Locate the cell with the specified text and output its [x, y] center coordinate. 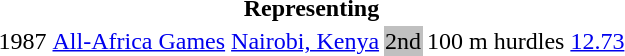
Nairobi, Kenya [306, 41]
2nd [404, 41]
All-Africa Games [139, 41]
100 m hurdles [496, 41]
